Locate the cell with the specified text and output its (X, Y) center coordinate. 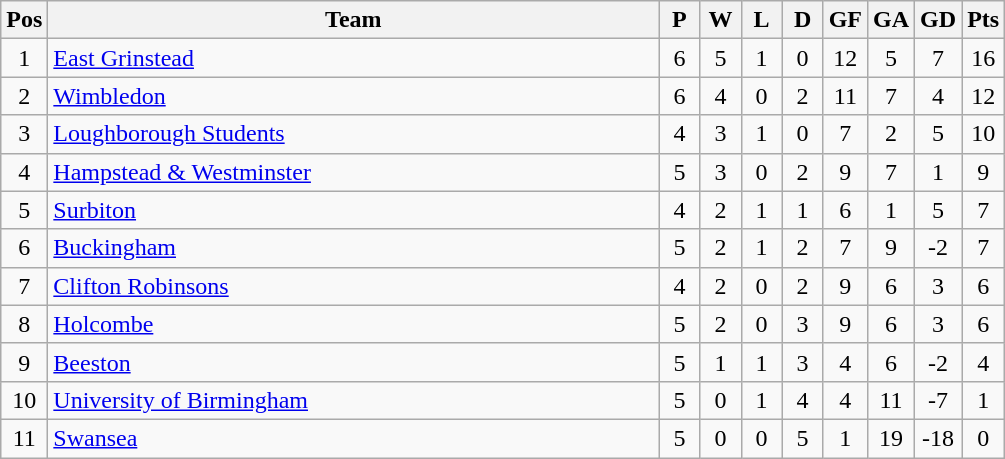
Clifton Robinsons (354, 286)
Team (354, 20)
L (762, 20)
Pos (24, 20)
Swansea (354, 438)
D (802, 20)
Buckingham (354, 248)
Beeston (354, 362)
8 (24, 324)
P (680, 20)
16 (984, 58)
-18 (938, 438)
Pts (984, 20)
-7 (938, 400)
East Grinstead (354, 58)
GF (845, 20)
Hampstead & Westminster (354, 172)
19 (892, 438)
W (720, 20)
Wimbledon (354, 96)
University of Birmingham (354, 400)
Surbiton (354, 210)
GA (892, 20)
GD (938, 20)
Loughborough Students (354, 134)
Holcombe (354, 324)
